Pinpoint the cell where the given text exists, returning its [x, y] midpoint coordinate. 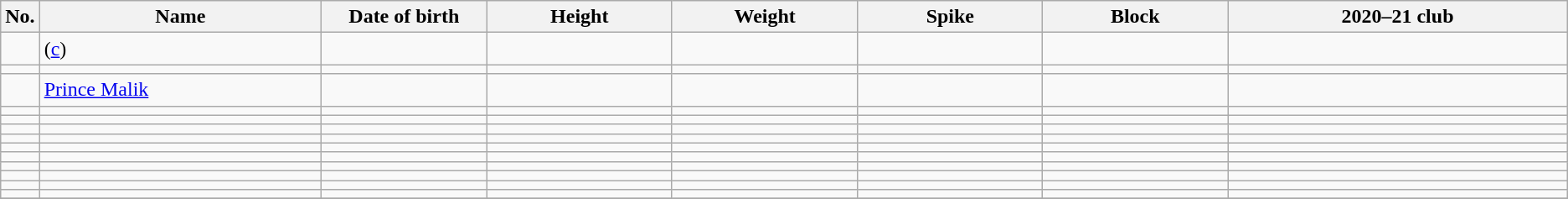
Height [580, 17]
No. [20, 17]
Weight [764, 17]
Spike [950, 17]
(c) [180, 49]
Block [1136, 17]
Date of birth [404, 17]
2020–21 club [1398, 17]
Prince Malik [180, 90]
Name [180, 17]
